Scan for the cell matching the given text and deliver its [X, Y] coordinate at center. 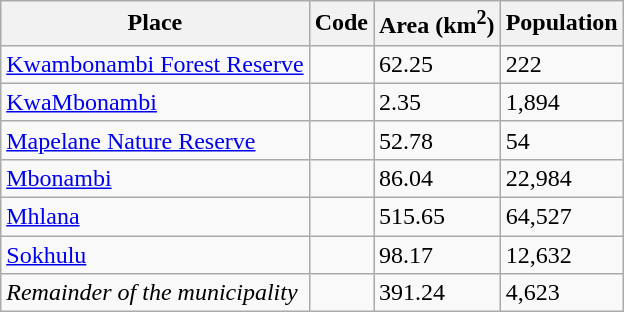
Mhlana [155, 217]
Population [562, 24]
22,984 [562, 178]
391.24 [438, 293]
12,632 [562, 255]
2.35 [438, 102]
1,894 [562, 102]
52.78 [438, 140]
Place [155, 24]
4,623 [562, 293]
515.65 [438, 217]
Sokhulu [155, 255]
98.17 [438, 255]
Mapelane Nature Reserve [155, 140]
Kwambonambi Forest Reserve [155, 64]
Mbonambi [155, 178]
Remainder of the municipality [155, 293]
222 [562, 64]
Area (km2) [438, 24]
54 [562, 140]
86.04 [438, 178]
KwaMbonambi [155, 102]
Code [341, 24]
62.25 [438, 64]
64,527 [562, 217]
